Return the (X, Y) coordinate for the center point of the cell that contains the specified text.  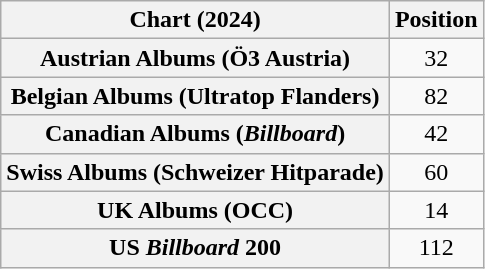
14 (436, 210)
Chart (2024) (196, 20)
Belgian Albums (Ultratop Flanders) (196, 96)
60 (436, 172)
42 (436, 134)
UK Albums (OCC) (196, 210)
Austrian Albums (Ö3 Austria) (196, 58)
32 (436, 58)
Position (436, 20)
112 (436, 248)
Canadian Albums (Billboard) (196, 134)
US Billboard 200 (196, 248)
82 (436, 96)
Swiss Albums (Schweizer Hitparade) (196, 172)
